Provide the [X, Y] coordinate of the cell's center where the given text is located.  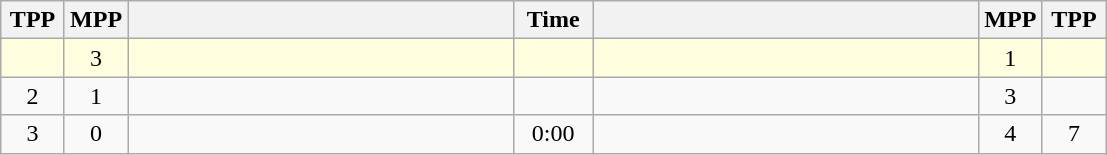
7 [1074, 134]
0 [96, 134]
0:00 [554, 134]
Time [554, 20]
2 [33, 96]
4 [1011, 134]
